Output the (X, Y) coordinate of the center of the cell containing the given text.  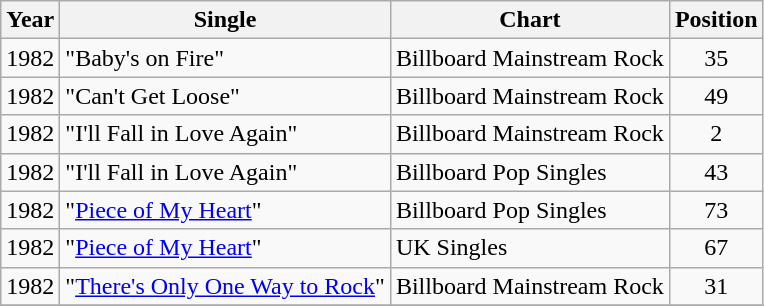
67 (716, 248)
Year (30, 20)
Chart (530, 20)
35 (716, 58)
73 (716, 210)
31 (716, 286)
49 (716, 96)
2 (716, 134)
43 (716, 172)
"Can't Get Loose" (226, 96)
"There's Only One Way to Rock" (226, 286)
UK Singles (530, 248)
Single (226, 20)
"Baby's on Fire" (226, 58)
Position (716, 20)
